Find where the given text appears and provide that cell's center as [X, Y] coordinate. 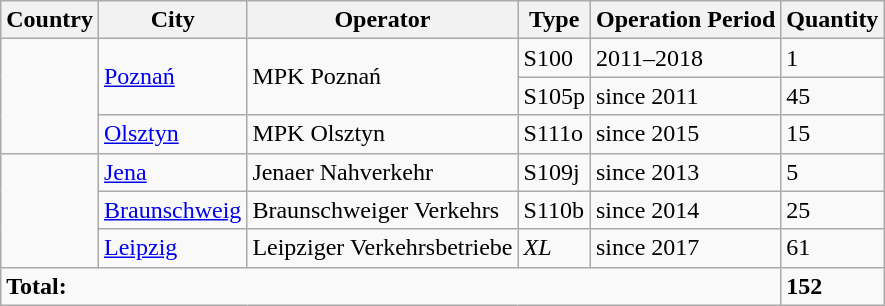
City [172, 20]
Country [50, 20]
Jenaer Nahverkehr [382, 172]
S109j [554, 172]
152 [832, 286]
61 [832, 248]
Type [554, 20]
since 2015 [685, 134]
Leipziger Verkehrsbetriebe [382, 248]
since 2013 [685, 172]
5 [832, 172]
since 2014 [685, 210]
2011–2018 [685, 58]
Quantity [832, 20]
Leipzig [172, 248]
Operator [382, 20]
Operation Period [685, 20]
MPK Olsztyn [382, 134]
25 [832, 210]
MPK Poznań [382, 77]
Total: [391, 286]
Olsztyn [172, 134]
45 [832, 96]
15 [832, 134]
S100 [554, 58]
S105p [554, 96]
Braunschweig [172, 210]
XL [554, 248]
Poznań [172, 77]
S110b [554, 210]
1 [832, 58]
Braunschweiger Verkehrs [382, 210]
since 2011 [685, 96]
S111o [554, 134]
since 2017 [685, 248]
Jena [172, 172]
